Extract the (X, Y) coordinate from the center of the cell holding the provided text.  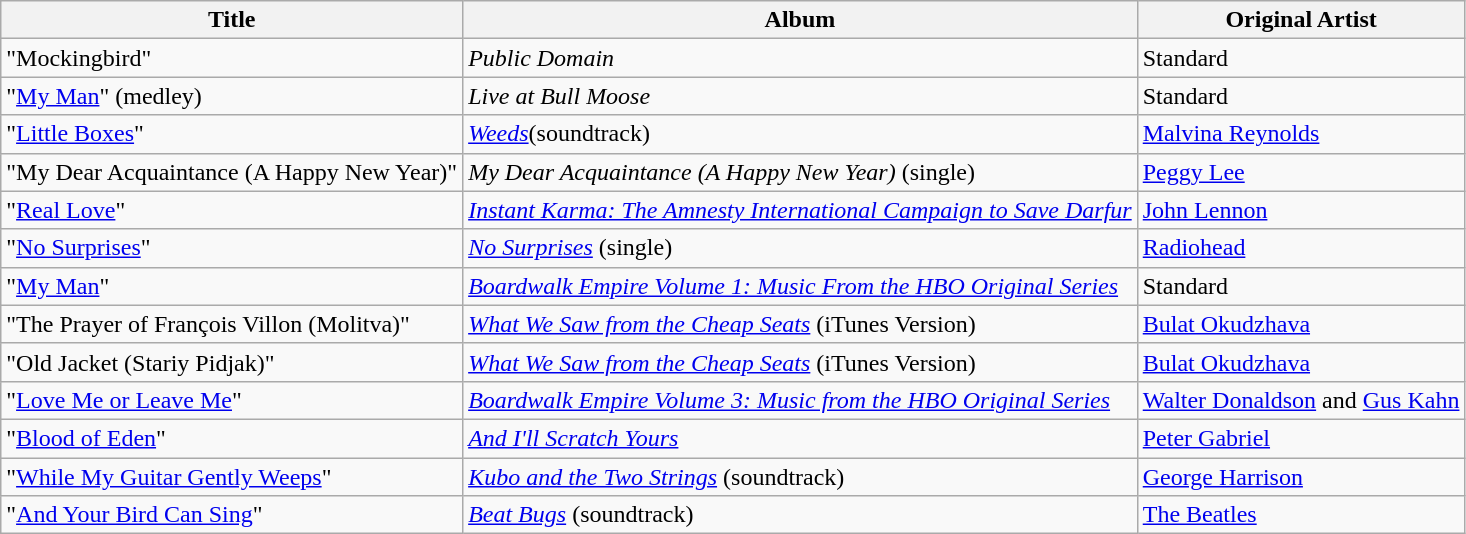
No Surprises (single) (800, 248)
Title (232, 20)
Weeds(soundtrack) (800, 134)
Kubo and the Two Strings (soundtrack) (800, 477)
"The Prayer of François Villon (Molitva)" (232, 324)
"My Man" (medley) (232, 96)
"Real Love" (232, 210)
Boardwalk Empire Volume 1: Music From the HBO Original Series (800, 286)
Album (800, 20)
My Dear Acquaintance (A Happy New Year) (single) (800, 172)
Boardwalk Empire Volume 3: Music from the HBO Original Series (800, 400)
George Harrison (1301, 477)
Public Domain (800, 58)
Beat Bugs (soundtrack) (800, 515)
"Little Boxes" (232, 134)
"And Your Bird Can Sing" (232, 515)
Walter Donaldson and Gus Kahn (1301, 400)
Malvina Reynolds (1301, 134)
Peter Gabriel (1301, 438)
"While My Guitar Gently Weeps" (232, 477)
John Lennon (1301, 210)
Radiohead (1301, 248)
The Beatles (1301, 515)
Instant Karma: The Amnesty International Campaign to Save Darfur (800, 210)
Peggy Lee (1301, 172)
"Mockingbird" (232, 58)
"Blood of Eden" (232, 438)
"No Surprises" (232, 248)
"Old Jacket (Stariy Pidjak)" (232, 362)
Live at Bull Moose (800, 96)
Original Artist (1301, 20)
"Love Me or Leave Me" (232, 400)
"My Dear Acquaintance (A Happy New Year)" (232, 172)
And I'll Scratch Yours (800, 438)
"My Man" (232, 286)
